Find where the given text appears and provide that cell's center as [X, Y] coordinate. 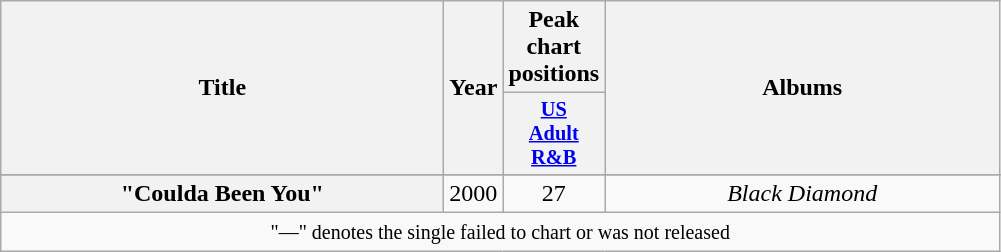
Black Diamond [802, 193]
Year [474, 88]
Peak chart positions [554, 47]
USAdultR&B [554, 134]
27 [554, 193]
Title [222, 88]
"—" denotes the single failed to chart or was not released [500, 232]
Albums [802, 88]
"Coulda Been You" [222, 193]
2000 [474, 193]
